Find where the given text appears and provide that cell's center as (x, y) coordinate. 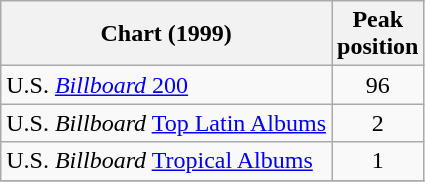
1 (378, 161)
96 (378, 85)
U.S. Billboard 200 (166, 85)
U.S. Billboard Top Latin Albums (166, 123)
Peakposition (378, 34)
Chart (1999) (166, 34)
2 (378, 123)
U.S. Billboard Tropical Albums (166, 161)
